Scan for the cell matching the given text and deliver its (x, y) coordinate at center. 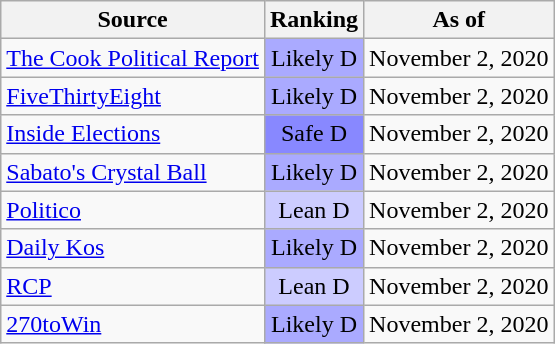
Safe D (314, 134)
The Cook Political Report (133, 58)
RCP (133, 286)
270toWin (133, 324)
Ranking (314, 20)
Sabato's Crystal Ball (133, 172)
Inside Elections (133, 134)
Source (133, 20)
Politico (133, 210)
Daily Kos (133, 248)
FiveThirtyEight (133, 96)
As of (459, 20)
